Identify which cell holds the provided text, then report its (X, Y) central coordinate. 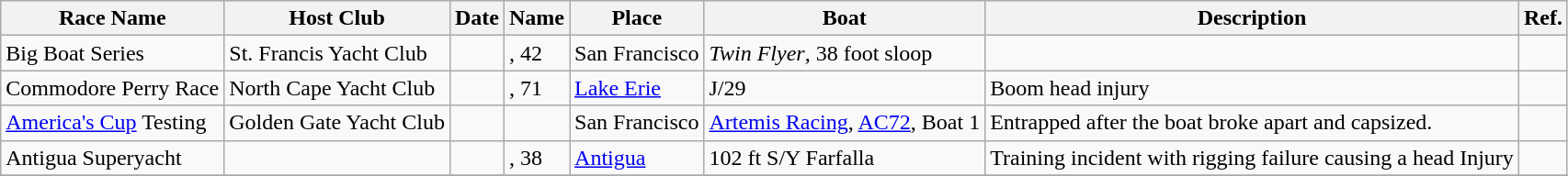
Commodore Perry Race (112, 88)
Training incident with rigging failure causing a head Injury (1252, 158)
J/29 (845, 88)
Name (537, 18)
Race Name (112, 18)
Golden Gate Yacht Club (337, 123)
Artemis Racing, AC72, Boat 1 (845, 123)
Boat (845, 18)
Big Boat Series (112, 53)
, 38 (537, 158)
America's Cup Testing (112, 123)
Antigua Superyacht (112, 158)
Host Club (337, 18)
Place (637, 18)
St. Francis Yacht Club (337, 53)
Description (1252, 18)
Lake Erie (637, 88)
North Cape Yacht Club (337, 88)
Entrapped after the boat broke apart and capsized. (1252, 123)
, 42 (537, 53)
Date (476, 18)
102 ft S/Y Farfalla (845, 158)
Boom head injury (1252, 88)
Antigua (637, 158)
, 71 (537, 88)
Ref. (1542, 18)
Twin Flyer, 38 foot sloop (845, 53)
